Search for the cell housing the specified text and yield its (X, Y) center coordinate. 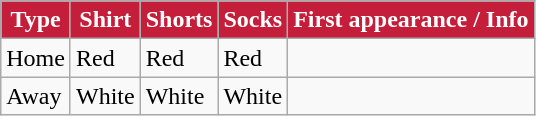
Type (36, 20)
Home (36, 58)
First appearance / Info (411, 20)
Socks (253, 20)
Shorts (179, 20)
Away (36, 96)
Shirt (105, 20)
